Identify which cell holds the provided text, then report its [x, y] central coordinate. 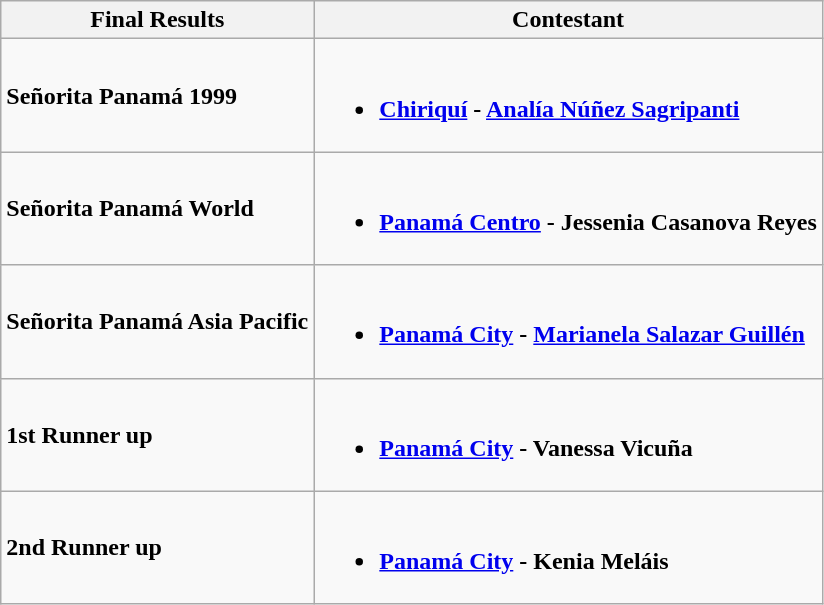
2nd Runner up [158, 548]
Señorita Panamá 1999 [158, 96]
Chiriquí - Analía Núñez Sagripanti [568, 96]
Señorita Panamá World [158, 208]
Panamá City - Vanessa Vicuña [568, 434]
1st Runner up [158, 434]
Panamá City - Marianela Salazar Guillén [568, 322]
Señorita Panamá Asia Pacific [158, 322]
Final Results [158, 20]
Panamá City - Kenia Meláis [568, 548]
Panamá Centro - Jessenia Casanova Reyes [568, 208]
Contestant [568, 20]
